Return (x, y) of the center of cell containing provided text 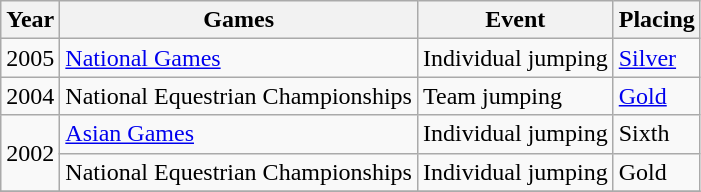
Sixth (656, 134)
National Games (239, 58)
Asian Games (239, 134)
Team jumping (515, 96)
Silver (656, 58)
2004 (30, 96)
2005 (30, 58)
2002 (30, 153)
Games (239, 20)
Placing (656, 20)
Event (515, 20)
Year (30, 20)
